Locate the cell with the specified text and output its [x, y] center coordinate. 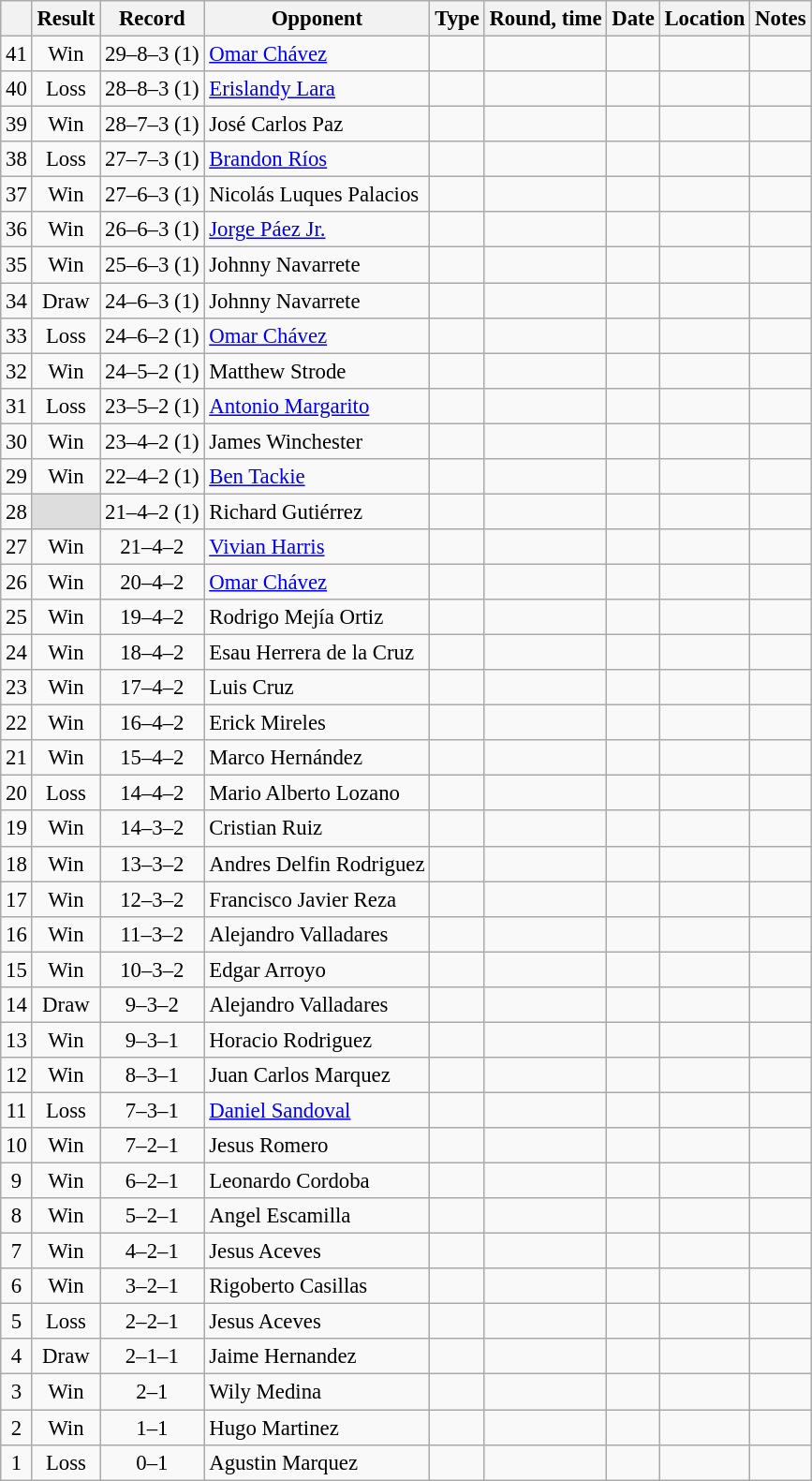
31 [17, 406]
Erislandy Lara [317, 89]
35 [17, 265]
6–2–1 [152, 1181]
19 [17, 829]
Antonio Margarito [317, 406]
9 [17, 1181]
10–3–2 [152, 970]
41 [17, 54]
Matthew Strode [317, 371]
Esau Herrera de la Cruz [317, 653]
6 [17, 1286]
22–4–2 (1) [152, 477]
Daniel Sandoval [317, 1110]
19–4–2 [152, 617]
21 [17, 758]
24–6–2 (1) [152, 335]
Hugo Martinez [317, 1428]
25–6–3 (1) [152, 265]
14–4–2 [152, 793]
29–8–3 (1) [152, 54]
4–2–1 [152, 1251]
1–1 [152, 1428]
Ben Tackie [317, 477]
Opponent [317, 19]
28–8–3 (1) [152, 89]
40 [17, 89]
Nicolás Luques Palacios [317, 195]
22 [17, 723]
Luis Cruz [317, 688]
20 [17, 793]
9–3–1 [152, 1040]
Round, time [545, 19]
8 [17, 1216]
17–4–2 [152, 688]
17 [17, 899]
23–5–2 (1) [152, 406]
Cristian Ruiz [317, 829]
18 [17, 864]
12 [17, 1075]
4 [17, 1357]
Agustin Marquez [317, 1462]
9–3–2 [152, 1005]
Jesus Romero [317, 1146]
Jaime Hernandez [317, 1357]
21–4–2 [152, 547]
Andres Delfin Rodriguez [317, 864]
16 [17, 934]
28 [17, 511]
12–3–2 [152, 899]
15 [17, 970]
7 [17, 1251]
Francisco Javier Reza [317, 899]
1 [17, 1462]
2–2–1 [152, 1322]
13–3–2 [152, 864]
Record [152, 19]
24–5–2 (1) [152, 371]
20–4–2 [152, 582]
Edgar Arroyo [317, 970]
21–4–2 (1) [152, 511]
José Carlos Paz [317, 125]
14–3–2 [152, 829]
33 [17, 335]
34 [17, 301]
24–6–3 (1) [152, 301]
26 [17, 582]
23 [17, 688]
11 [17, 1110]
Richard Gutiérrez [317, 511]
10 [17, 1146]
7–2–1 [152, 1146]
25 [17, 617]
26–6–3 (1) [152, 230]
37 [17, 195]
8–3–1 [152, 1075]
2–1–1 [152, 1357]
Location [704, 19]
27–6–3 (1) [152, 195]
30 [17, 441]
27 [17, 547]
Notes [781, 19]
36 [17, 230]
Date [633, 19]
15–4–2 [152, 758]
24 [17, 653]
Vivian Harris [317, 547]
38 [17, 159]
2 [17, 1428]
Horacio Rodriguez [317, 1040]
2–1 [152, 1392]
Angel Escamilla [317, 1216]
23–4–2 (1) [152, 441]
3 [17, 1392]
Juan Carlos Marquez [317, 1075]
0–1 [152, 1462]
27–7–3 (1) [152, 159]
Result [66, 19]
Brandon Ríos [317, 159]
Wily Medina [317, 1392]
29 [17, 477]
5–2–1 [152, 1216]
7–3–1 [152, 1110]
28–7–3 (1) [152, 125]
13 [17, 1040]
Rigoberto Casillas [317, 1286]
5 [17, 1322]
11–3–2 [152, 934]
32 [17, 371]
16–4–2 [152, 723]
3–2–1 [152, 1286]
18–4–2 [152, 653]
Jorge Páez Jr. [317, 230]
Erick Mireles [317, 723]
Rodrigo Mejía Ortiz [317, 617]
James Winchester [317, 441]
Leonardo Cordoba [317, 1181]
14 [17, 1005]
Type [457, 19]
Mario Alberto Lozano [317, 793]
Marco Hernández [317, 758]
39 [17, 125]
